Locate the cell with the specified text and output its [X, Y] center coordinate. 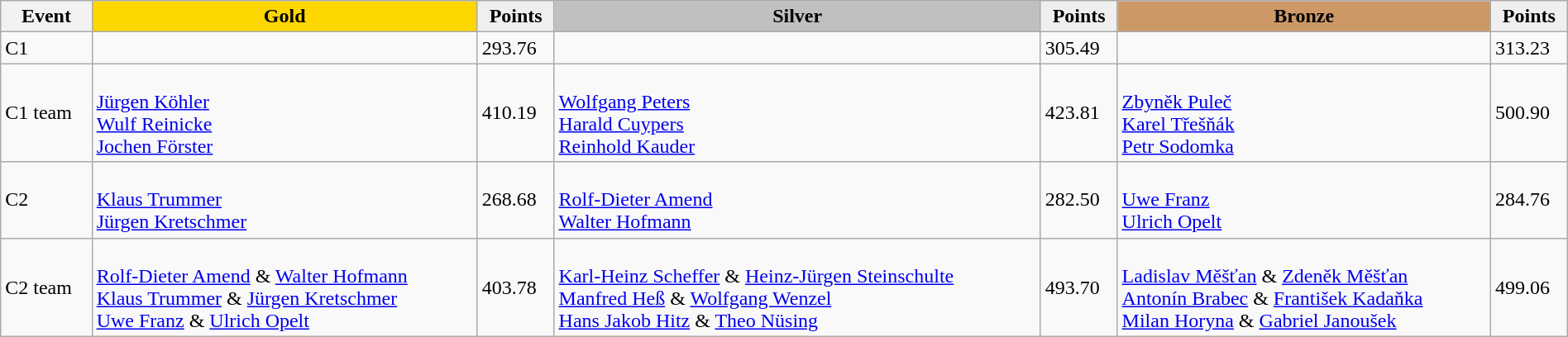
C1 team [46, 112]
Jürgen KöhlerWulf ReinickeJochen Förster [284, 112]
Uwe FranzUlrich Opelt [1303, 200]
C1 [46, 48]
C2 team [46, 287]
Klaus TrummerJürgen Kretschmer [284, 200]
284.76 [1528, 200]
Rolf-Dieter Amend & Walter HofmannKlaus Trummer & Jürgen KretschmerUwe Franz & Ulrich Opelt [284, 287]
268.68 [516, 200]
Zbyněk PulečKarel TřešňákPetr Sodomka [1303, 112]
Wolfgang PetersHarald CuypersReinhold Kauder [797, 112]
403.78 [516, 287]
Ladislav Měšťan & Zdeněk MěšťanAntonín Brabec & František KadaňkaMilan Horyna & Gabriel Janoušek [1303, 287]
Karl-Heinz Scheffer & Heinz-Jürgen SteinschulteManfred Heß & Wolfgang WenzelHans Jakob Hitz & Theo Nüsing [797, 287]
Gold [284, 17]
313.23 [1528, 48]
293.76 [516, 48]
493.70 [1078, 287]
Event [46, 17]
282.50 [1078, 200]
Rolf-Dieter AmendWalter Hofmann [797, 200]
305.49 [1078, 48]
C2 [46, 200]
Silver [797, 17]
Bronze [1303, 17]
499.06 [1528, 287]
500.90 [1528, 112]
410.19 [516, 112]
423.81 [1078, 112]
